Search for the cell housing the specified text and yield its (X, Y) center coordinate. 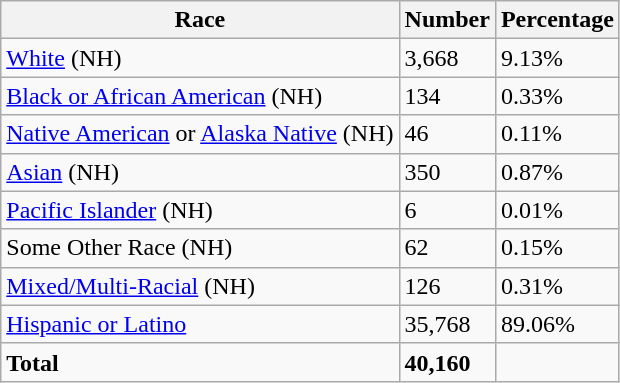
35,768 (447, 324)
Black or African American (NH) (200, 96)
89.06% (557, 324)
Mixed/Multi-Racial (NH) (200, 286)
Percentage (557, 20)
0.01% (557, 210)
Race (200, 20)
126 (447, 286)
134 (447, 96)
46 (447, 134)
0.11% (557, 134)
Some Other Race (NH) (200, 248)
350 (447, 172)
9.13% (557, 58)
0.31% (557, 286)
62 (447, 248)
0.87% (557, 172)
0.15% (557, 248)
Pacific Islander (NH) (200, 210)
Native American or Alaska Native (NH) (200, 134)
0.33% (557, 96)
6 (447, 210)
Hispanic or Latino (200, 324)
40,160 (447, 362)
Total (200, 362)
Number (447, 20)
3,668 (447, 58)
White (NH) (200, 58)
Asian (NH) (200, 172)
